Locate the cell with the specified text and output its [x, y] center coordinate. 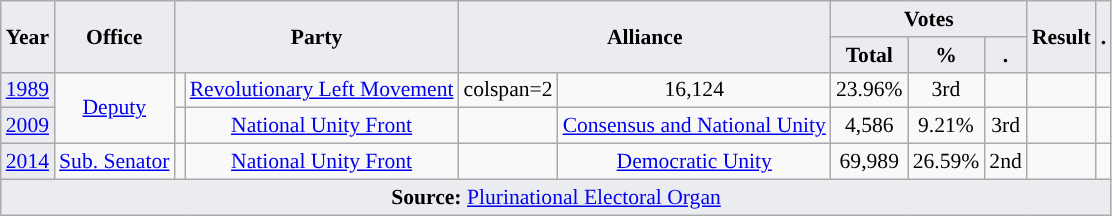
Result [1062, 36]
Office [114, 36]
69,989 [870, 162]
Democratic Unity [694, 162]
Deputy [114, 108]
Source: Plurinational Electoral Organ [556, 197]
Total [870, 55]
4,586 [870, 126]
1989 [28, 90]
% [946, 55]
Alliance [645, 36]
colspan=2 [508, 90]
Consensus and National Unity [694, 126]
2009 [28, 126]
23.96% [870, 90]
Sub. Senator [114, 162]
2nd [1006, 162]
16,124 [694, 90]
Votes [929, 19]
Year [28, 36]
2014 [28, 162]
26.59% [946, 162]
9.21% [946, 126]
Revolutionary Left Movement [322, 90]
Party [317, 36]
